Identify which cell holds the provided text, then report its (x, y) central coordinate. 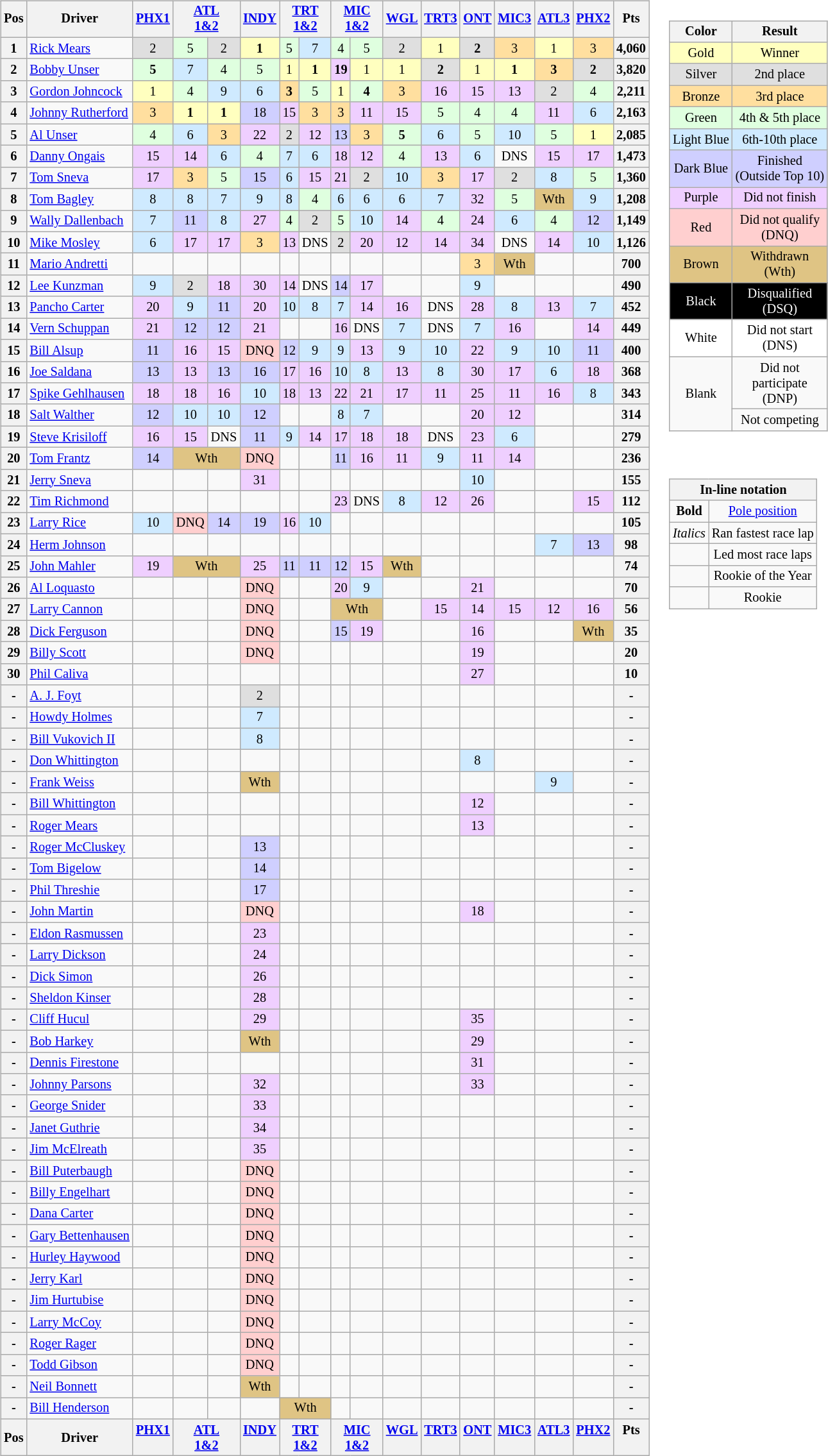
Bill Whittington (80, 804)
Larry Dickson (80, 955)
Dana Carter (80, 1214)
Light Blue (700, 139)
White (700, 338)
Jerry Sneva (80, 480)
Dark Blue (700, 169)
56 (631, 609)
2,085 (631, 135)
3,820 (631, 70)
Gordon Johncock (80, 92)
Danny Ongais (80, 157)
Herm Johnson (80, 545)
1,360 (631, 178)
Black (700, 301)
Al Unser (80, 135)
Billy Engelhart (80, 1192)
Gary Bettenhausen (80, 1235)
1,473 (631, 157)
John Martin (80, 912)
Gold (700, 53)
Bob Harkey (80, 1041)
Eldon Rasmussen (80, 933)
Phil Caliva (80, 674)
Bobby Unser (80, 70)
236 (631, 459)
4th & 5th place (780, 118)
Blank (700, 394)
Did notparticipate(DNP) (780, 383)
Larry Rice (80, 523)
Roger McCluskey (80, 847)
Disqualified(DSQ) (780, 301)
Rick Mears (80, 48)
Roger Mears (80, 825)
314 (631, 415)
Brown (700, 264)
Tim Richmond (80, 502)
490 (631, 286)
1,149 (631, 221)
Tom Bagley (80, 199)
Led most race laps (763, 555)
Tom Sneva (80, 178)
Bold (689, 511)
279 (631, 437)
2nd place (780, 74)
452 (631, 307)
Salt Walther (80, 415)
George Snider (80, 1106)
Red (700, 227)
Jim Hurtubise (80, 1300)
Neil Bonnett (80, 1387)
Spike Gehlhausen (80, 394)
Color (700, 31)
Pole position (763, 511)
Jerry Karl (80, 1279)
155 (631, 480)
Vern Schuppan (80, 329)
Finished(Outside Top 10) (780, 169)
Rookie of the Year (763, 576)
Bill Henderson (80, 1409)
Larry McCoy (80, 1322)
Tom Bigelow (80, 868)
Don Whittington (80, 761)
Purple (700, 198)
Cliff Hucul (80, 1020)
449 (631, 329)
John Mahler (80, 566)
700 (631, 264)
Winner (780, 53)
Did not qualify(DNQ) (780, 227)
98 (631, 545)
Johnny Parsons (80, 1085)
Al Loquasto (80, 588)
6th-10th place (780, 139)
105 (631, 523)
3rd place (780, 96)
Joe Saldana (80, 372)
Frank Weiss (80, 783)
Hurley Haywood (80, 1257)
Dennis Firestone (80, 1063)
Roger Rager (80, 1344)
Bronze (700, 96)
70 (631, 588)
Green (700, 118)
Howdy Holmes (80, 718)
Larry Cannon (80, 609)
Not competing (780, 420)
In-line notation (743, 490)
Tom Frantz (80, 459)
Bill Vukovich II (80, 739)
400 (631, 350)
Jim McElreath (80, 1149)
Result (780, 31)
4,060 (631, 48)
Phil Threshie (80, 890)
Steve Krisiloff (80, 437)
Johnny Rutherford (80, 113)
Dick Simon (80, 977)
Silver (700, 74)
Withdrawn(Wth) (780, 264)
Dick Ferguson (80, 631)
Rookie (763, 598)
1,126 (631, 242)
368 (631, 372)
Billy Scott (80, 653)
Sheldon Kinser (80, 998)
Did not start(DNS) (780, 338)
343 (631, 394)
Pancho Carter (80, 307)
Todd Gibson (80, 1365)
1,208 (631, 199)
Mario Andretti (80, 264)
Lee Kunzman (80, 286)
2,163 (631, 113)
Italics (689, 533)
Wally Dallenbach (80, 221)
Ran fastest race lap (763, 533)
112 (631, 502)
2,211 (631, 92)
Janet Guthrie (80, 1128)
Bill Alsup (80, 350)
A. J. Foyt (80, 696)
Mike Mosley (80, 242)
Did not finish (780, 198)
74 (631, 566)
Bill Puterbaugh (80, 1171)
